Provide the [x, y] coordinate of the cell's center where the given text is located.  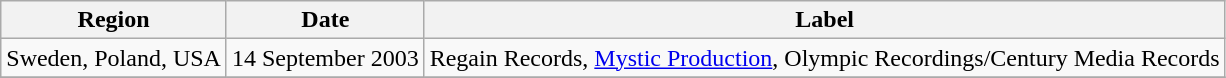
14 September 2003 [325, 58]
Label [824, 20]
Sweden, Poland, USA [114, 58]
Date [325, 20]
Region [114, 20]
Regain Records, Mystic Production, Olympic Recordings/Century Media Records [824, 58]
